Search for the cell housing the specified text and yield its [X, Y] center coordinate. 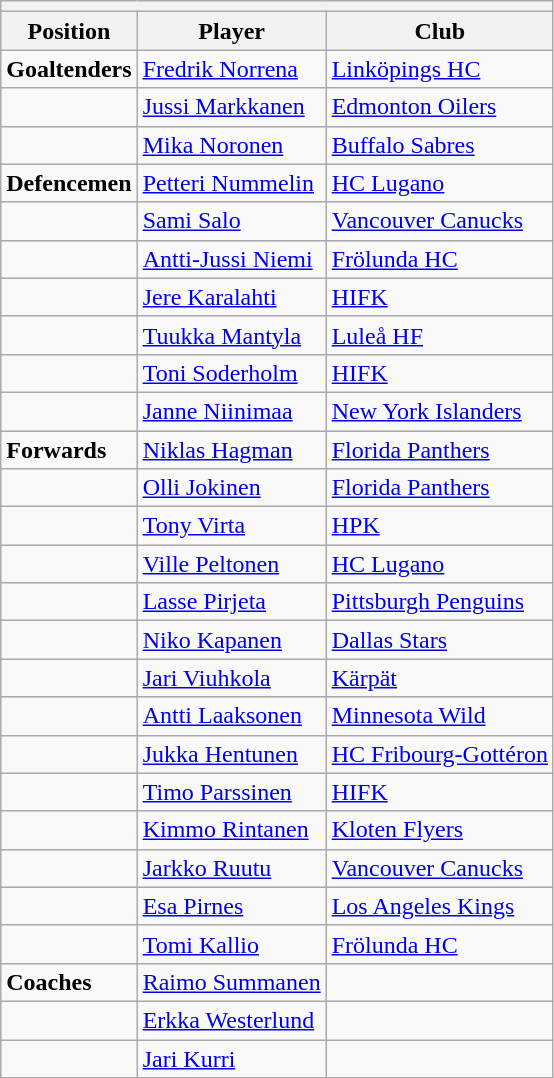
Kärpät [440, 678]
Luleå HF [440, 335]
Esa Pirnes [232, 906]
Position [69, 31]
Tuukka Mantyla [232, 335]
Kimmo Rintanen [232, 830]
Tony Virta [232, 526]
Raimo Summanen [232, 982]
Antti-Jussi Niemi [232, 259]
Timo Parssinen [232, 792]
Jari Kurri [232, 1059]
Dallas Stars [440, 640]
HC Fribourg-Gottéron [440, 754]
Mika Noronen [232, 145]
Jari Viuhkola [232, 678]
Coaches [69, 982]
Fredrik Norrena [232, 69]
Goaltenders [69, 69]
HPK [440, 526]
Niko Kapanen [232, 640]
Toni Soderholm [232, 373]
Jarkko Ruutu [232, 868]
Linköpings HC [440, 69]
Jere Karalahti [232, 297]
Antti Laaksonen [232, 716]
Club [440, 31]
New York Islanders [440, 411]
Lasse Pirjeta [232, 602]
Los Angeles Kings [440, 906]
Niklas Hagman [232, 449]
Player [232, 31]
Janne Niinimaa [232, 411]
Jussi Markkanen [232, 107]
Minnesota Wild [440, 716]
Edmonton Oilers [440, 107]
Kloten Flyers [440, 830]
Petteri Nummelin [232, 183]
Buffalo Sabres [440, 145]
Ville Peltonen [232, 564]
Forwards [69, 449]
Olli Jokinen [232, 488]
Tomi Kallio [232, 944]
Jukka Hentunen [232, 754]
Erkka Westerlund [232, 1020]
Pittsburgh Penguins [440, 602]
Sami Salo [232, 221]
Defencemen [69, 183]
